Pinpoint the cell where the given text exists, returning its (X, Y) midpoint coordinate. 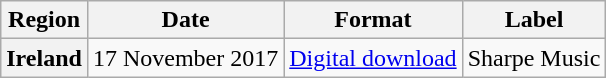
Label (534, 20)
Format (373, 20)
Ireland (44, 58)
Date (185, 20)
17 November 2017 (185, 58)
Digital download (373, 58)
Sharpe Music (534, 58)
Region (44, 20)
